From the cell containing the given text, extract its center point as [x, y] coordinate. 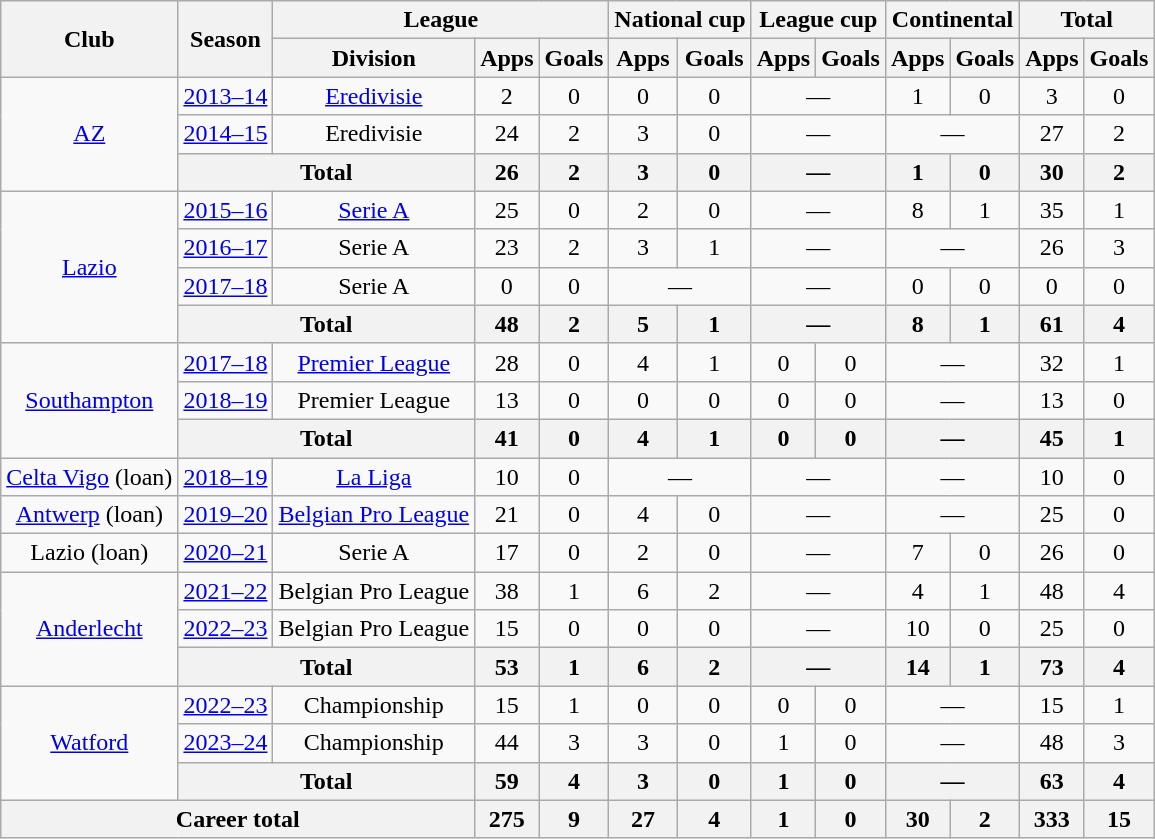
14 [917, 667]
32 [1052, 362]
League [441, 20]
333 [1052, 819]
Lazio (loan) [90, 553]
Career total [238, 819]
63 [1052, 781]
2014–15 [226, 134]
73 [1052, 667]
17 [507, 553]
44 [507, 743]
2015–16 [226, 210]
Division [374, 58]
53 [507, 667]
5 [643, 324]
2016–17 [226, 248]
38 [507, 591]
2021–22 [226, 591]
2020–21 [226, 553]
Anderlecht [90, 629]
Lazio [90, 267]
Celta Vigo (loan) [90, 477]
41 [507, 438]
7 [917, 553]
21 [507, 515]
Watford [90, 743]
National cup [680, 20]
Antwerp (loan) [90, 515]
35 [1052, 210]
Club [90, 39]
45 [1052, 438]
2013–14 [226, 96]
2019–20 [226, 515]
AZ [90, 134]
Southampton [90, 400]
Continental [952, 20]
9 [574, 819]
23 [507, 248]
La Liga [374, 477]
Season [226, 39]
2023–24 [226, 743]
24 [507, 134]
28 [507, 362]
61 [1052, 324]
59 [507, 781]
League cup [818, 20]
275 [507, 819]
